From the cell containing the given text, extract its center point as [X, Y] coordinate. 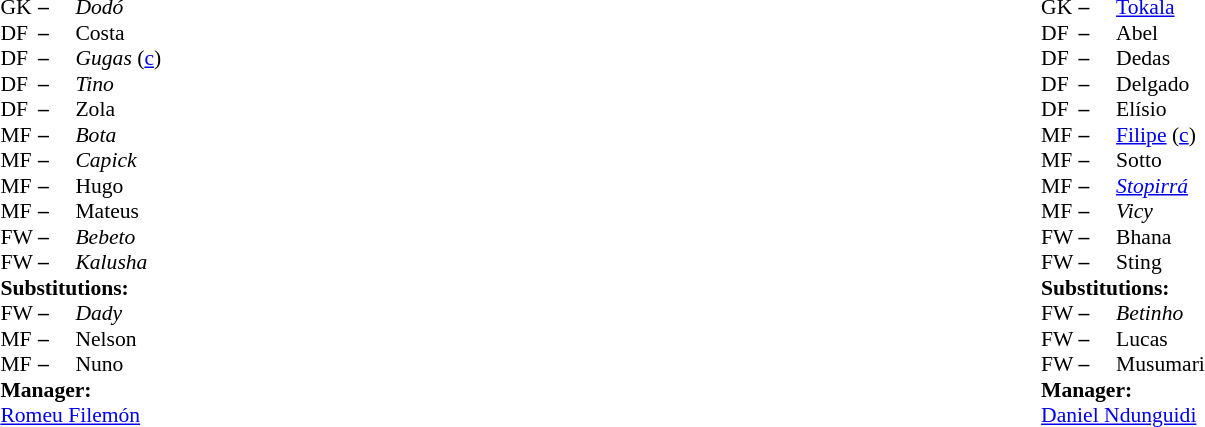
Abel [1160, 33]
Sotto [1160, 161]
Gugas (c) [118, 59]
Delgado [1160, 84]
Stopirrá [1160, 186]
Bota [118, 135]
Dady [118, 313]
Elísio [1160, 109]
Costa [118, 33]
Capick [118, 161]
Dedas [1160, 59]
Bhana [1160, 237]
Kalusha [118, 263]
Zola [118, 109]
Vicy [1160, 211]
Filipe (c) [1160, 135]
Sting [1160, 263]
Nuno [118, 365]
Nelson [118, 339]
Hugo [118, 186]
Tino [118, 84]
Betinho [1160, 313]
Lucas [1160, 339]
Musumari [1160, 365]
Mateus [118, 211]
Bebeto [118, 237]
